Identify which cell holds the provided text, then report its [x, y] central coordinate. 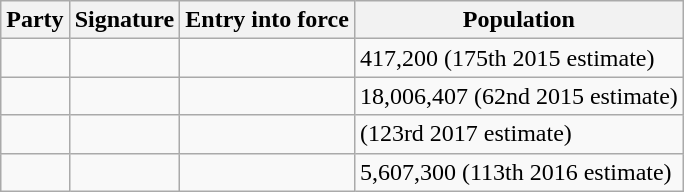
5,607,300 (113th 2016 estimate) [518, 172]
18,006,407 (62nd 2015 estimate) [518, 96]
(123rd 2017 estimate) [518, 134]
417,200 (175th 2015 estimate) [518, 58]
Entry into force [268, 20]
Signature [124, 20]
Party [35, 20]
Population [518, 20]
